Return the (X, Y) coordinate for the center point of the cell that contains the specified text.  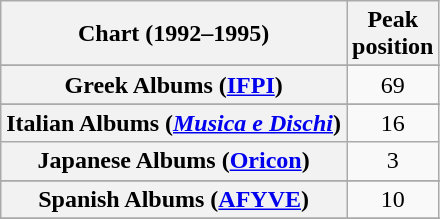
69 (393, 85)
Chart (1992–1995) (174, 34)
3 (393, 161)
Greek Albums (IFPI) (174, 85)
10 (393, 199)
Spanish Albums (AFYVE) (174, 199)
16 (393, 123)
Peakposition (393, 34)
Japanese Albums (Oricon) (174, 161)
Italian Albums (Musica e Dischi) (174, 123)
